Output the (x, y) coordinate of the center of the cell containing the given text.  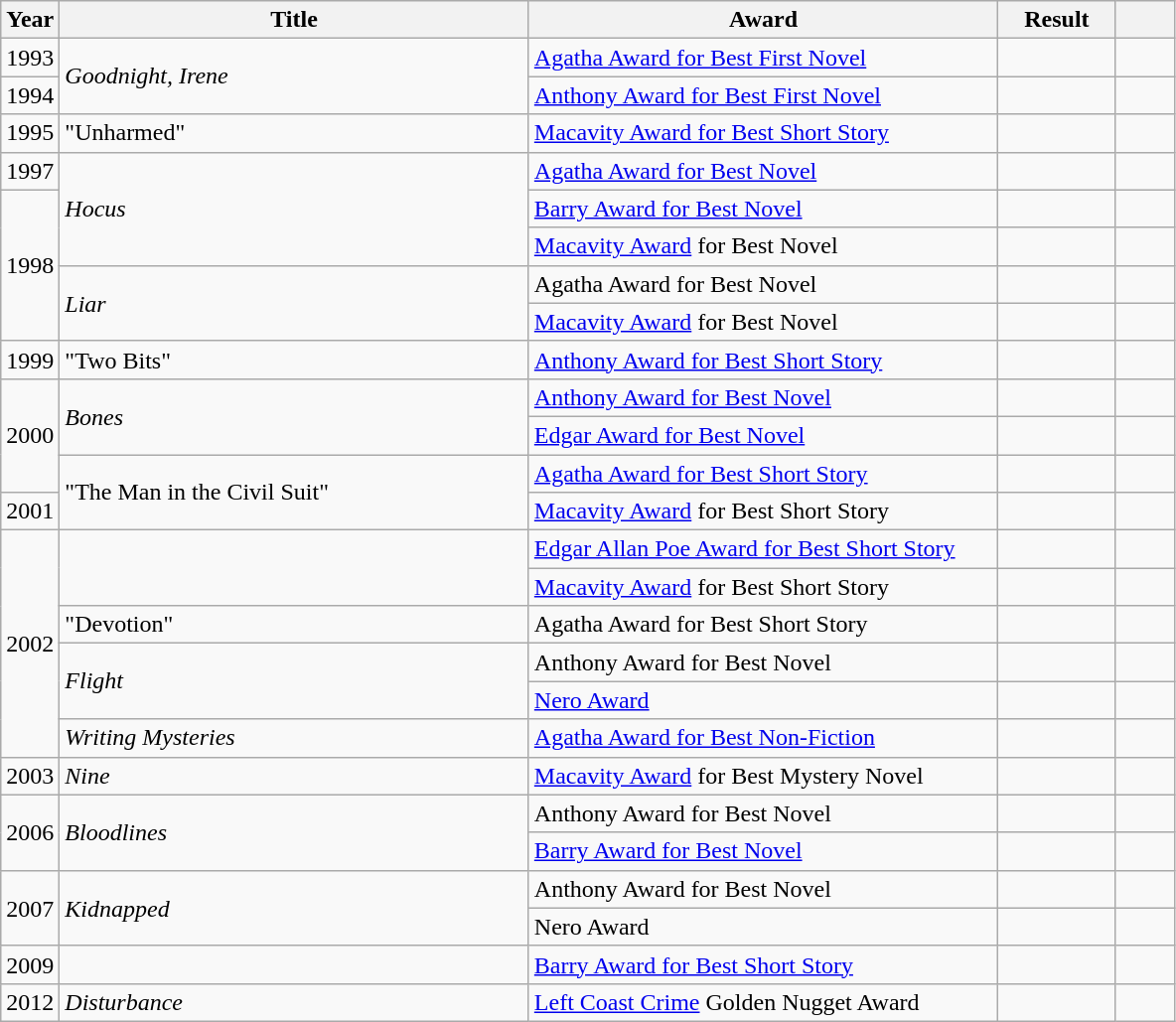
1997 (30, 171)
2006 (30, 832)
Award (763, 20)
Edgar Award for Best Novel (763, 435)
1995 (30, 133)
2009 (30, 964)
"Two Bits" (294, 360)
2003 (30, 776)
Kidnapped (294, 908)
Nine (294, 776)
Liar (294, 303)
Hocus (294, 209)
Left Coast Crime Golden Nugget Award (763, 1002)
2007 (30, 908)
1993 (30, 58)
Bloodlines (294, 832)
Macavity Award for Best Mystery Novel (763, 776)
Bones (294, 416)
Flight (294, 681)
Agatha Award for Best Non-Fiction (763, 738)
Disturbance (294, 1002)
Year (30, 20)
"The Man in the Civil Suit" (294, 493)
"Devotion" (294, 625)
Agatha Award for Best First Novel (763, 58)
1994 (30, 95)
Result (1057, 20)
Goodnight, Irene (294, 76)
1999 (30, 360)
2002 (30, 644)
2001 (30, 511)
Anthony Award for Best Short Story (763, 360)
1998 (30, 265)
Edgar Allan Poe Award for Best Short Story (763, 549)
"Unharmed" (294, 133)
Barry Award for Best Short Story (763, 964)
2000 (30, 435)
Title (294, 20)
Anthony Award for Best First Novel (763, 95)
2012 (30, 1002)
Writing Mysteries (294, 738)
